From the cell containing the given text, extract its center point as [X, Y] coordinate. 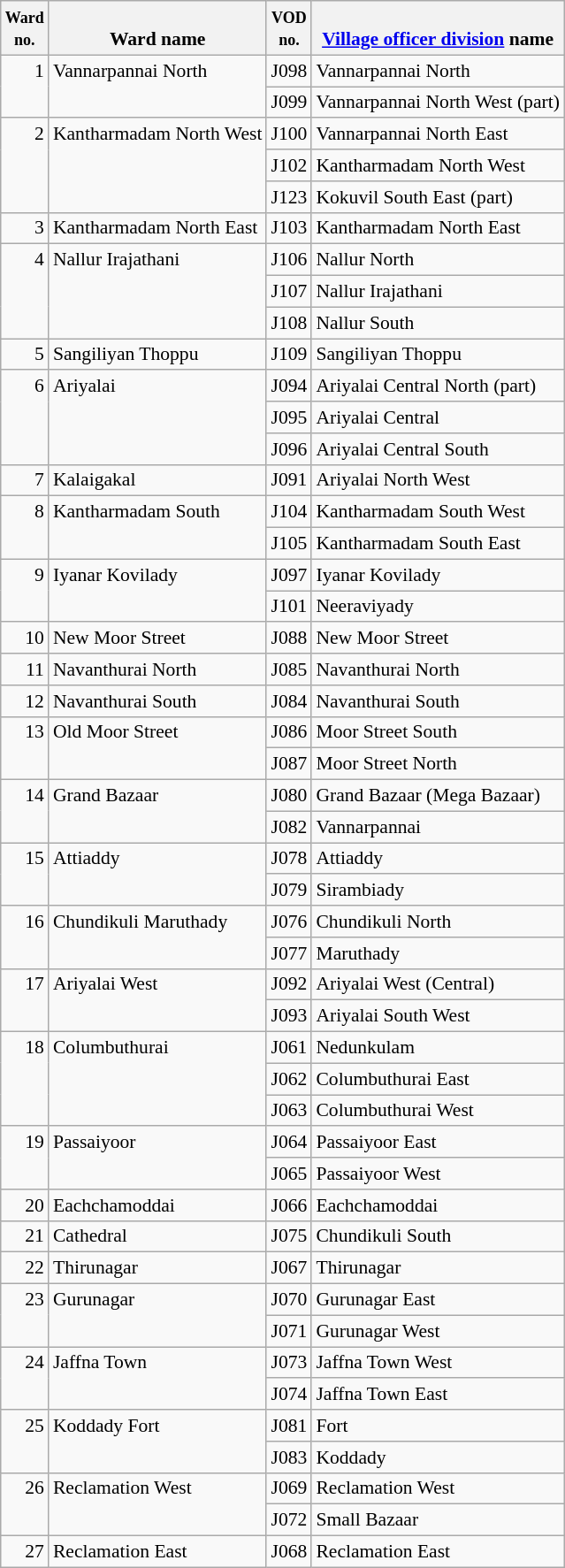
Grand Bazaar (Mega Bazaar) [438, 796]
J080 [288, 796]
J063 [288, 1111]
J071 [288, 1331]
J078 [288, 859]
Ariyalai South West [438, 1016]
J109 [288, 355]
19 [25, 1159]
23 [25, 1316]
J093 [288, 1016]
6 [25, 417]
J100 [288, 134]
J096 [288, 449]
Moor Street South [438, 732]
18 [25, 1079]
J073 [288, 1363]
J094 [288, 386]
Jaffna Town [157, 1378]
J069 [288, 1488]
Vannarpannai [438, 827]
27 [25, 1552]
Ward name [157, 28]
Columbuthurai [157, 1079]
J067 [288, 1268]
Kalaigakal [157, 480]
Nedunkulam [438, 1048]
17 [25, 999]
J108 [288, 323]
J097 [288, 575]
J079 [288, 891]
Passaiyoor East [438, 1143]
J104 [288, 512]
J072 [288, 1520]
Ariyalai Central South [438, 449]
Vannarpannai North East [438, 134]
J095 [288, 417]
J106 [288, 260]
Jaffna Town West [438, 1363]
16 [25, 937]
Chundikuli North [438, 922]
Moor Street North [438, 764]
J076 [288, 922]
12 [25, 701]
J086 [288, 732]
Gurunagar East [438, 1300]
Kantharmadam South [157, 527]
10 [25, 639]
Ariyalai Central [438, 417]
Wardno. [25, 28]
J077 [288, 953]
J099 [288, 103]
Ariyalai West [157, 999]
Maruthady [438, 953]
Neeraviyady [438, 607]
Kantharmadam South East [438, 544]
J123 [288, 197]
4 [25, 292]
26 [25, 1503]
Village officer division name [438, 28]
J083 [288, 1457]
Columbuthurai West [438, 1111]
Kokuvil South East (part) [438, 197]
Passaiyoor [157, 1159]
J082 [288, 827]
J098 [288, 71]
J066 [288, 1205]
J102 [288, 165]
1 [25, 87]
22 [25, 1268]
J084 [288, 701]
J091 [288, 480]
15 [25, 874]
J087 [288, 764]
J074 [288, 1395]
Kantharmadam South West [438, 512]
8 [25, 527]
J103 [288, 228]
J085 [288, 669]
21 [25, 1236]
J061 [288, 1048]
Vannarpannai North West (part) [438, 103]
VODno. [288, 28]
9 [25, 591]
20 [25, 1205]
Old Moor Street [157, 748]
J081 [288, 1426]
J064 [288, 1143]
J075 [288, 1236]
Gurunagar [157, 1316]
J092 [288, 984]
Nallur South [438, 323]
7 [25, 480]
5 [25, 355]
14 [25, 812]
Cathedral [157, 1236]
Chundikuli Maruthady [157, 937]
Columbuthurai East [438, 1079]
J062 [288, 1079]
J065 [288, 1174]
Fort [438, 1426]
J088 [288, 639]
2 [25, 166]
24 [25, 1378]
Nallur North [438, 260]
Small Bazaar [438, 1520]
Koddady [438, 1457]
Chundikuli South [438, 1236]
Gurunagar West [438, 1331]
J107 [288, 292]
Passaiyoor West [438, 1174]
Ariyalai West (Central) [438, 984]
J105 [288, 544]
11 [25, 669]
3 [25, 228]
25 [25, 1442]
Sirambiady [438, 891]
Ariyalai North West [438, 480]
J101 [288, 607]
J070 [288, 1300]
13 [25, 748]
Koddady Fort [157, 1442]
Jaffna Town East [438, 1395]
Ariyalai Central North (part) [438, 386]
Grand Bazaar [157, 812]
J068 [288, 1552]
Ariyalai [157, 417]
